From the cell containing the given text, extract its center point as (x, y) coordinate. 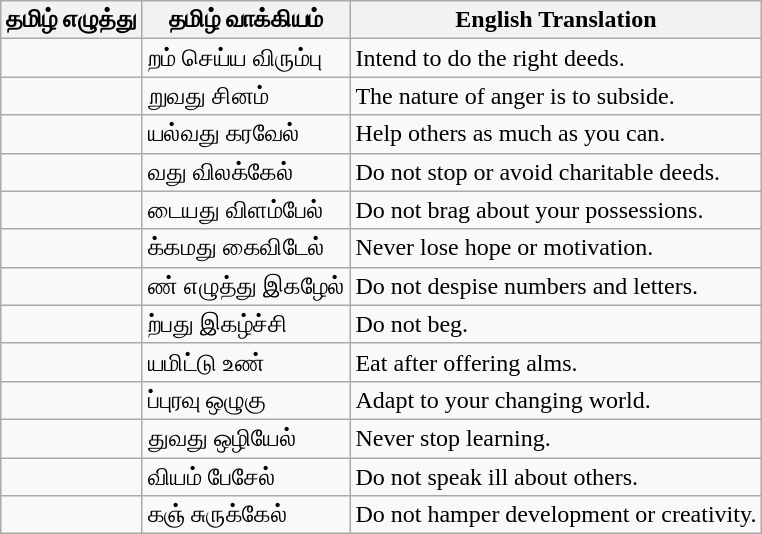
English Translation (556, 20)
Do not stop or avoid charitable deeds. (556, 172)
Never stop learning. (556, 438)
தமிழ் எழுத்து (72, 20)
டையது விளம்பேல் (246, 210)
க்கமது கைவிடேல் (246, 248)
வியம் பேசேல் (246, 477)
Do not beg. (556, 324)
Do not hamper development or creativity. (556, 515)
யல்வது கரவேல் (246, 134)
Eat after offering alms. (556, 362)
Do not brag about your possessions. (556, 210)
ண் எழுத்து இகழேல் (246, 286)
றுவது சினம் (246, 96)
Do not despise numbers and letters. (556, 286)
றம் செய்ய விரும்பு (246, 58)
The nature of anger is to subside. (556, 96)
Adapt to your changing world. (556, 400)
ற்பது இகழ்ச்சி (246, 324)
Help others as much as you can. (556, 134)
Never lose hope or motivation. (556, 248)
Intend to do the right deeds. (556, 58)
ப்புரவு ஒழுகு (246, 400)
வது விலக்கேல் (246, 172)
Do not speak ill about others. (556, 477)
கஞ் சுருக்கேல் (246, 515)
யமிட்டு உண் (246, 362)
துவது ஒழியேல் (246, 438)
தமிழ் வாக்கியம் (246, 20)
